For the text-containing cell, return its midpoint in (x, y) coordinate format. 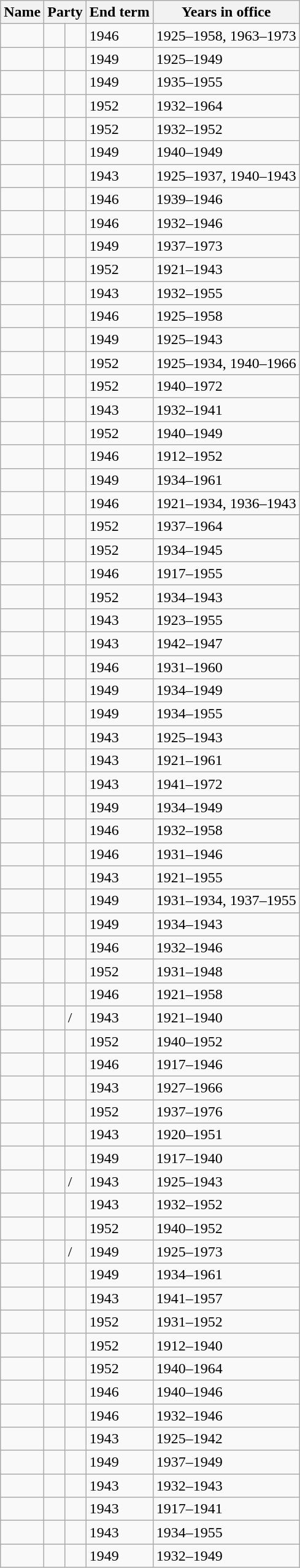
1925–1973 (226, 1252)
1937–1964 (226, 527)
1932–1949 (226, 1556)
1912–1952 (226, 457)
1934–1945 (226, 550)
1942–1947 (226, 643)
1940–1964 (226, 1368)
1923–1955 (226, 620)
1937–1973 (226, 246)
1935–1955 (226, 82)
1921–1958 (226, 994)
1917–1940 (226, 1158)
1927–1966 (226, 1088)
1932–1958 (226, 831)
End term (119, 12)
1925–1949 (226, 59)
1921–1955 (226, 877)
Party (65, 12)
1932–1943 (226, 1486)
1925–1958, 1963–1973 (226, 36)
1931–1960 (226, 667)
1939–1946 (226, 199)
1921–1961 (226, 761)
1912–1940 (226, 1345)
1932–1941 (226, 410)
1921–1934, 1936–1943 (226, 503)
1925–1934, 1940–1966 (226, 363)
1931–1952 (226, 1322)
1921–1943 (226, 269)
1931–1934, 1937–1955 (226, 901)
1937–1949 (226, 1462)
Name (22, 12)
1941–1957 (226, 1298)
1932–1964 (226, 106)
1932–1955 (226, 293)
1920–1951 (226, 1135)
1931–1946 (226, 854)
1917–1941 (226, 1509)
1940–1946 (226, 1392)
1931–1948 (226, 971)
1941–1972 (226, 784)
1925–1958 (226, 316)
1937–1976 (226, 1111)
1917–1946 (226, 1065)
1925–1937, 1940–1943 (226, 176)
1917–1955 (226, 573)
1921–1940 (226, 1017)
1925–1942 (226, 1439)
Years in office (226, 12)
1940–1972 (226, 386)
